Scan for the cell matching the given text and deliver its [x, y] coordinate at center. 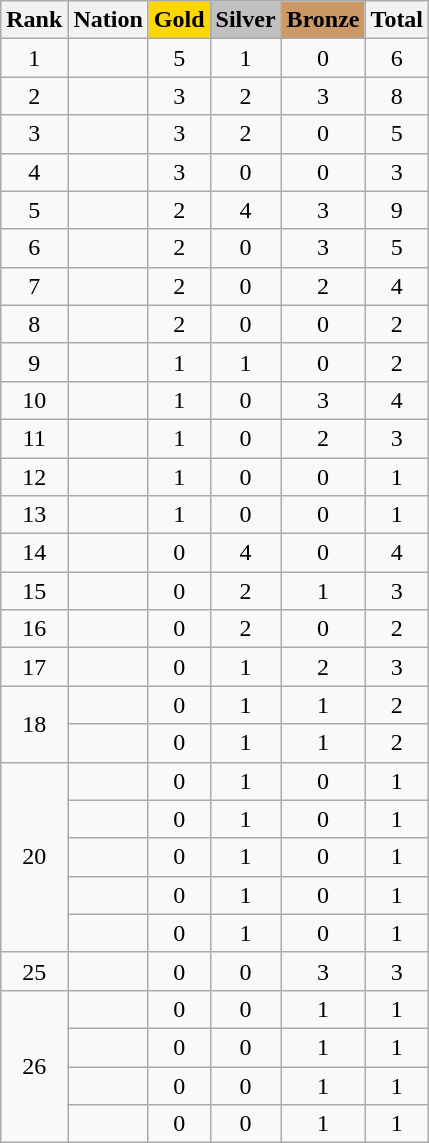
10 [34, 400]
17 [34, 667]
11 [34, 438]
7 [34, 286]
Nation [108, 20]
14 [34, 553]
18 [34, 724]
16 [34, 629]
Silver [246, 20]
13 [34, 515]
15 [34, 591]
20 [34, 857]
25 [34, 971]
Bronze [323, 20]
Total [397, 20]
12 [34, 477]
Gold [179, 20]
Rank [34, 20]
26 [34, 1066]
